Determine the (X, Y) coordinate at the center of the cell enclosing the given text.  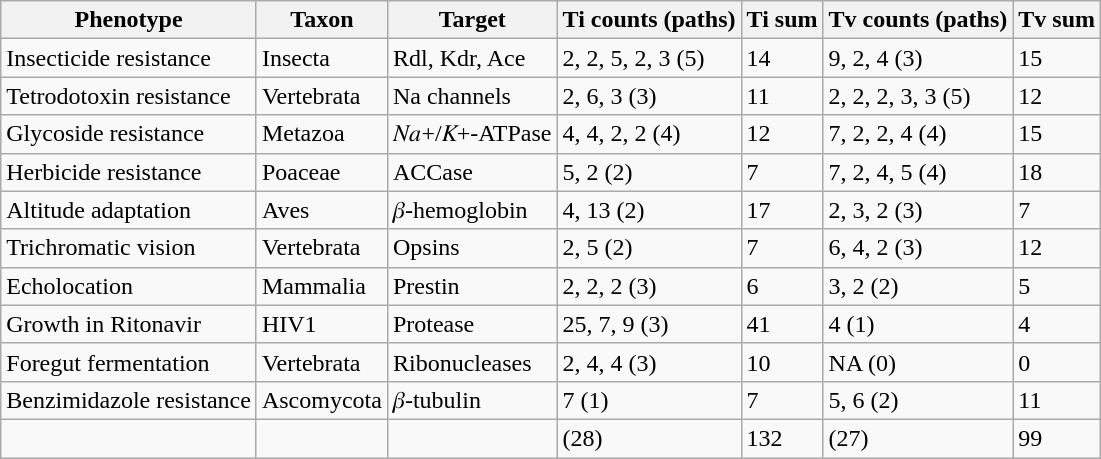
6 (782, 286)
2, 3, 2 (3) (918, 210)
Phenotype (129, 20)
𝑁𝑎+/𝐾+-ATPase (472, 134)
7 (1) (649, 400)
5, 2 (2) (649, 172)
2, 2, 2, 3, 3 (5) (918, 96)
99 (1057, 438)
Tv sum (1057, 20)
Echolocation (129, 286)
2, 5 (2) (649, 248)
Benzimidazole resistance (129, 400)
Prestin (472, 286)
Na channels (472, 96)
5, 6 (2) (918, 400)
2, 4, 4 (3) (649, 362)
18 (1057, 172)
0 (1057, 362)
Altitude adaptation (129, 210)
Growth in Ritonavir (129, 324)
Tetrodotoxin resistance (129, 96)
Poaceae (322, 172)
Insecta (322, 58)
Foregut fermentation (129, 362)
Tv counts (paths) (918, 20)
7, 2, 4, 5 (4) (918, 172)
Ti sum (782, 20)
4, 4, 2, 2 (4) (649, 134)
Herbicide resistance (129, 172)
5 (1057, 286)
𝛽-tubulin (472, 400)
Metazoa (322, 134)
Taxon (322, 20)
Ribonucleases (472, 362)
NA (0) (918, 362)
Opsins (472, 248)
25, 7, 9 (3) (649, 324)
Glycoside resistance (129, 134)
132 (782, 438)
6, 4, 2 (3) (918, 248)
𝛽-hemoglobin (472, 210)
2, 2, 2 (3) (649, 286)
(27) (918, 438)
ACCase (472, 172)
14 (782, 58)
Mammalia (322, 286)
10 (782, 362)
4, 13 (2) (649, 210)
4 (1057, 324)
Aves (322, 210)
Protease (472, 324)
(28) (649, 438)
3, 2 (2) (918, 286)
Rdl, Kdr, Ace (472, 58)
Trichromatic vision (129, 248)
2, 6, 3 (3) (649, 96)
41 (782, 324)
Ascomycota (322, 400)
17 (782, 210)
Insecticide resistance (129, 58)
HIV1 (322, 324)
7, 2, 2, 4 (4) (918, 134)
Target (472, 20)
4 (1) (918, 324)
Ti counts (paths) (649, 20)
9, 2, 4 (3) (918, 58)
2, 2, 5, 2, 3 (5) (649, 58)
